For the text-containing cell, return its midpoint in (x, y) coordinate format. 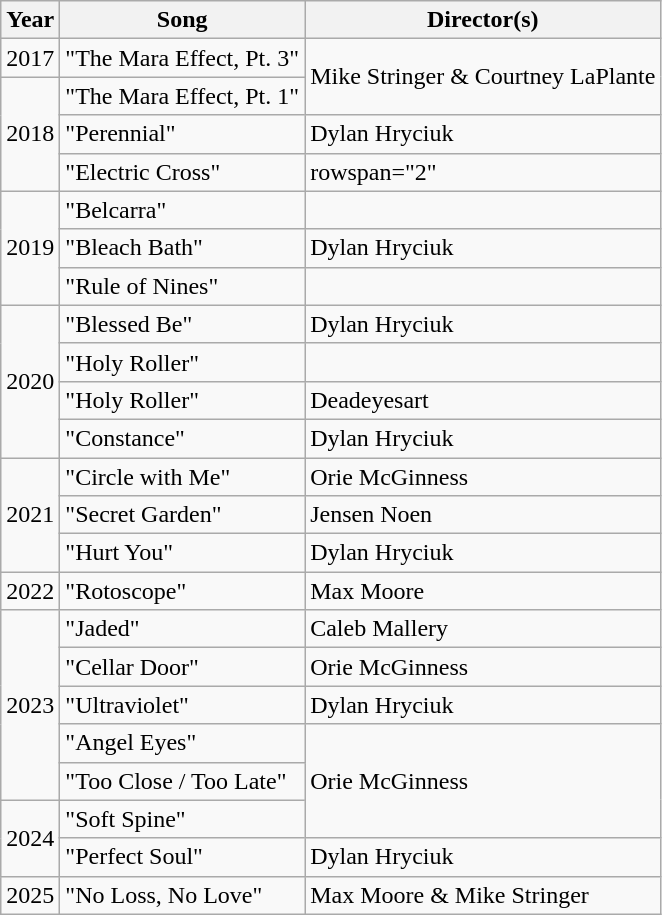
Year (30, 20)
"Cellar Door" (182, 667)
"Circle with Me" (182, 477)
2020 (30, 381)
"Perfect Soul" (182, 857)
"Ultraviolet" (182, 705)
Max Moore & Mike Stringer (483, 895)
"Jaded" (182, 629)
"Perennial" (182, 134)
"Belcarra" (182, 210)
"Electric Cross" (182, 172)
2024 (30, 838)
"Secret Garden" (182, 515)
Max Moore (483, 591)
"Rule of Nines" (182, 286)
"Bleach Bath" (182, 248)
Jensen Noen (483, 515)
2018 (30, 134)
2025 (30, 895)
"The Mara Effect, Pt. 3" (182, 58)
"No Loss, No Love" (182, 895)
"Rotoscope" (182, 591)
"The Mara Effect, Pt. 1" (182, 96)
2017 (30, 58)
Song (182, 20)
"Constance" (182, 438)
Caleb Mallery (483, 629)
2023 (30, 705)
Director(s) (483, 20)
"Blessed Be" (182, 324)
"Hurt You" (182, 553)
2019 (30, 248)
rowspan="2" (483, 172)
Mike Stringer & Courtney LaPlante (483, 77)
"Angel Eyes" (182, 743)
2021 (30, 515)
2022 (30, 591)
"Too Close / Too Late" (182, 781)
"Soft Spine" (182, 819)
Deadeyesart (483, 400)
